Search for the cell housing the specified text and yield its [x, y] center coordinate. 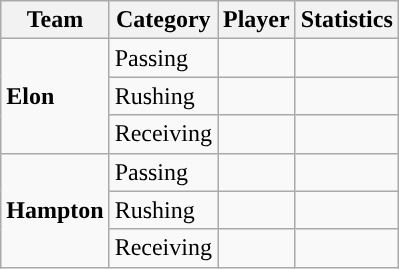
Player [257, 20]
Elon [55, 96]
Hampton [55, 210]
Team [55, 20]
Category [163, 20]
Statistics [346, 20]
